Capture the cell that displays the provided text and extract its (X, Y) central coordinate. 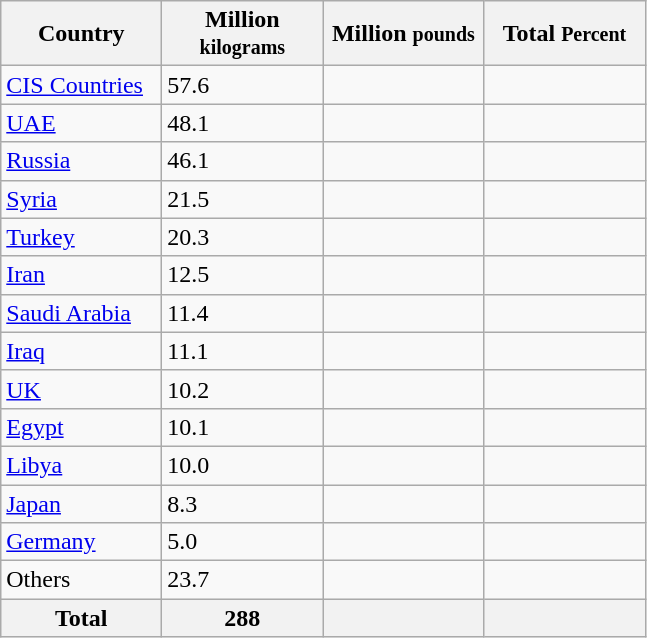
Turkey (82, 237)
CIS Countries (82, 85)
Libya (82, 465)
Egypt (82, 427)
Iran (82, 275)
Russia (82, 161)
Germany (82, 542)
Total Percent (564, 34)
46.1 (242, 161)
Country (82, 34)
20.3 (242, 237)
57.6 (242, 85)
Japan (82, 503)
8.3 (242, 503)
288 (242, 618)
UAE (82, 123)
48.1 (242, 123)
UK (82, 389)
10.2 (242, 389)
11.1 (242, 351)
Iraq (82, 351)
Million pounds (404, 34)
Million kilograms (242, 34)
10.0 (242, 465)
Saudi Arabia (82, 313)
11.4 (242, 313)
10.1 (242, 427)
Total (82, 618)
Syria (82, 199)
12.5 (242, 275)
21.5 (242, 199)
5.0 (242, 542)
Others (82, 580)
23.7 (242, 580)
